Return [x, y] of the center of cell containing provided text 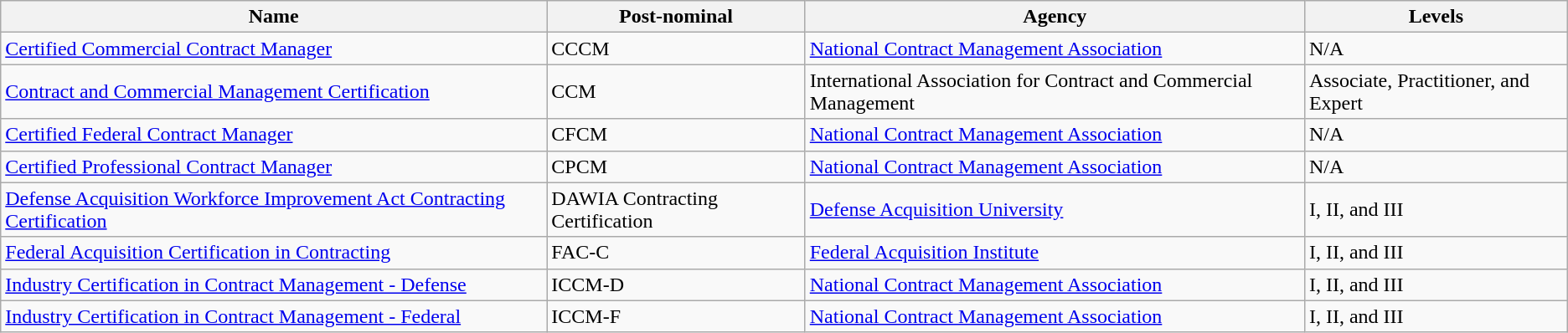
CCM [676, 92]
Defense Acquisition Workforce Improvement Act Contracting Certification [274, 209]
Contract and Commercial Management Certification [274, 92]
Industry Certification in Contract Management - Defense [274, 284]
CPCM [676, 166]
CCCM [676, 49]
ICCM-D [676, 284]
Defense Acquisition University [1055, 209]
Name [274, 17]
Certified Commercial Contract Manager [274, 49]
Industry Certification in Contract Management - Federal [274, 316]
Levels [1436, 17]
Certified Professional Contract Manager [274, 166]
International Association for Contract and Commercial Management [1055, 92]
Associate, Practitioner, and Expert [1436, 92]
Post-nominal [676, 17]
DAWIA Contracting Certification [676, 209]
Certified Federal Contract Manager [274, 135]
CFCM [676, 135]
FAC-C [676, 253]
ICCM-F [676, 316]
Federal Acquisition Institute [1055, 253]
Federal Acquisition Certification in Contracting [274, 253]
Agency [1055, 17]
